Pinpoint the cell where the given text exists, returning its (x, y) midpoint coordinate. 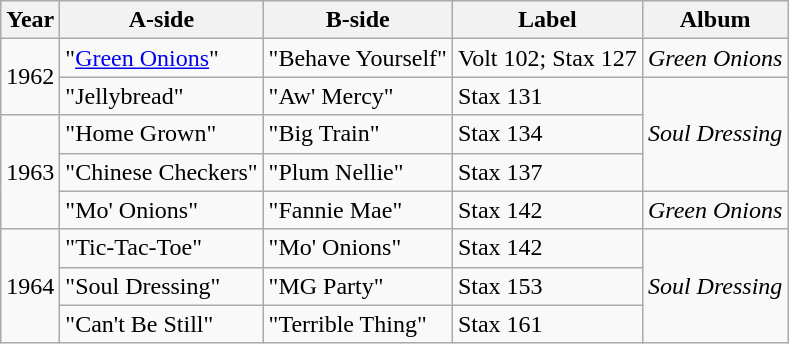
1963 (30, 172)
"Can't Be Still" (162, 324)
"Soul Dressing" (162, 286)
"Big Train" (358, 134)
"Jellybread" (162, 96)
"Green Onions" (162, 58)
"Plum Nellie" (358, 172)
1962 (30, 77)
A-side (162, 20)
Year (30, 20)
"Terrible Thing" (358, 324)
Stax 137 (547, 172)
Stax 153 (547, 286)
"Chinese Checkers" (162, 172)
Album (715, 20)
B-side (358, 20)
"Fannie Mae" (358, 210)
Label (547, 20)
"Home Grown" (162, 134)
"MG Party" (358, 286)
1964 (30, 286)
Stax 134 (547, 134)
"Behave Yourself" (358, 58)
Volt 102; Stax 127 (547, 58)
"Aw' Mercy" (358, 96)
"Tic-Tac-Toe" (162, 248)
Stax 161 (547, 324)
Stax 131 (547, 96)
